Identify which cell holds the provided text, then report its [x, y] central coordinate. 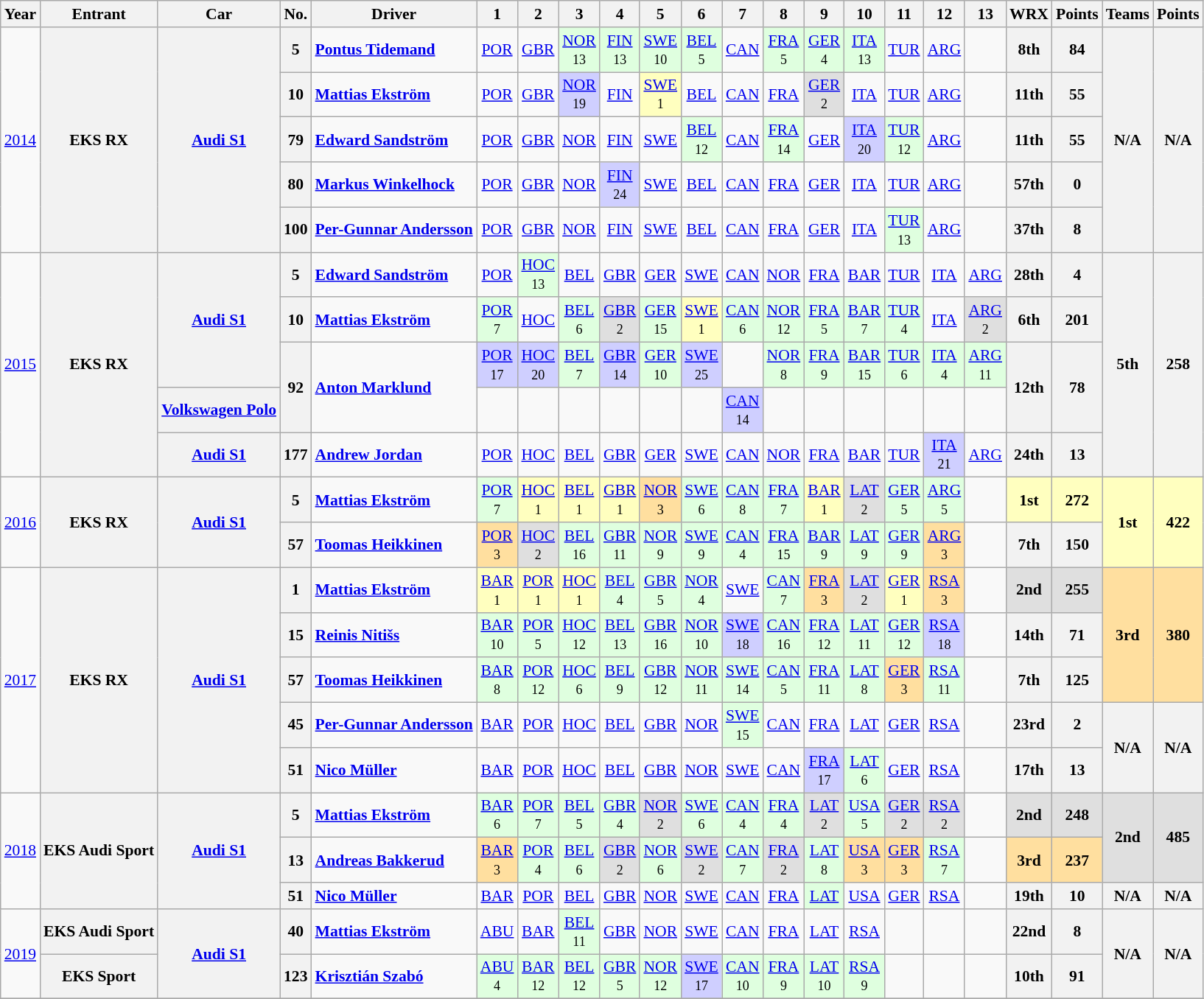
123 [296, 977]
422 [1178, 522]
GBR1 [620, 499]
Reinis Nitišs [394, 635]
ABU [497, 931]
2015 [21, 365]
NOR10 [701, 635]
GBR11 [620, 545]
248 [1077, 815]
6th [1029, 320]
RSA11 [945, 681]
FRA17 [824, 771]
GBR4 [620, 815]
RSA7 [945, 860]
FRA2 [784, 860]
USA3 [865, 860]
6 [701, 14]
Car [219, 14]
Teams [1127, 14]
RSA3 [945, 589]
BEL9 [620, 681]
FIN13 [620, 50]
BAR10 [497, 635]
GBR16 [660, 635]
BEL1 [579, 499]
LAT10 [824, 977]
FRA14 [784, 140]
GBR14 [620, 365]
BAR8 [497, 681]
2018 [21, 851]
BEL13 [620, 635]
17th [1029, 771]
SWE10 [660, 50]
EKS Sport [99, 977]
Driver [394, 14]
84 [1077, 50]
GER10 [660, 365]
BAR9 [824, 545]
ARG3 [945, 545]
0 [1077, 184]
POR12 [538, 681]
19th [1029, 896]
15 [296, 635]
Anton Marklund [394, 388]
NOR8 [784, 365]
ITA4 [945, 365]
201 [1077, 320]
255 [1077, 589]
CAN6 [743, 320]
12th [1029, 388]
USA5 [865, 815]
ITA13 [865, 50]
237 [1077, 860]
40 [296, 931]
NOR11 [701, 681]
FRA4 [784, 815]
7 [743, 14]
WRX [1029, 14]
FRA7 [784, 499]
150 [1077, 545]
ARG2 [985, 320]
RSA18 [945, 635]
SWE17 [701, 977]
TUR4 [903, 320]
91 [1077, 977]
80 [296, 184]
GER1 [903, 589]
FRA15 [784, 545]
TUR12 [903, 140]
Pontus Tidemand [394, 50]
2016 [21, 522]
RSA2 [945, 815]
NOR13 [579, 50]
GER5 [903, 499]
CAN16 [784, 635]
SWE9 [701, 545]
14th [1029, 635]
SWE2 [701, 860]
Entrant [99, 14]
HOC12 [579, 635]
Year [21, 14]
BAR7 [865, 320]
BAR12 [538, 977]
FRA3 [824, 589]
POR3 [497, 545]
GER4 [824, 50]
380 [1178, 635]
NOR9 [660, 545]
FRA12 [824, 635]
ITA20 [865, 140]
NOR4 [701, 589]
Krisztián Szabó [394, 977]
Andrew Jordan [394, 455]
GER9 [903, 545]
272 [1077, 499]
HOC13 [538, 274]
24th [1029, 455]
177 [296, 455]
28th [1029, 274]
CAN5 [784, 681]
79 [296, 140]
SWE25 [701, 365]
11 [903, 14]
92 [296, 388]
TUR6 [903, 365]
No. [296, 14]
GER15 [660, 320]
78 [1077, 388]
Markus Winkelhock [394, 184]
ITA21 [945, 455]
NOR19 [579, 94]
125 [1077, 681]
CAN14 [743, 410]
GBR12 [660, 681]
BEL7 [579, 365]
LAT11 [865, 635]
BAR6 [497, 815]
SWE14 [743, 681]
HOC6 [579, 681]
NOR3 [660, 499]
BAR15 [865, 365]
CAN8 [743, 499]
Andreas Bakkerud [394, 860]
BEL11 [579, 931]
FIN24 [620, 184]
12 [945, 14]
BEL16 [579, 545]
45 [296, 725]
485 [1178, 838]
CAN10 [743, 977]
SWE15 [743, 725]
23rd [1029, 725]
GER12 [903, 635]
HOC20 [538, 365]
9 [824, 14]
POR1 [538, 589]
TUR13 [903, 230]
5th [1127, 365]
HOC2 [538, 545]
ABU4 [497, 977]
3 [579, 14]
ARG11 [985, 365]
2019 [21, 954]
BEL4 [620, 589]
BAR3 [497, 860]
57th [1029, 184]
ARG5 [945, 499]
LAT6 [865, 771]
POR17 [497, 365]
71 [1077, 635]
RSA9 [865, 977]
10th [1029, 977]
2014 [21, 140]
SWE18 [743, 635]
2017 [21, 680]
258 [1178, 365]
100 [296, 230]
LAT9 [865, 545]
POR4 [538, 860]
FRA11 [824, 681]
22nd [1029, 931]
37th [1029, 230]
8th [1029, 50]
NOR6 [660, 860]
POR5 [538, 635]
USA [865, 896]
NOR2 [660, 815]
Volkswagen Polo [219, 410]
